Search for the cell housing the specified text and yield its (x, y) center coordinate. 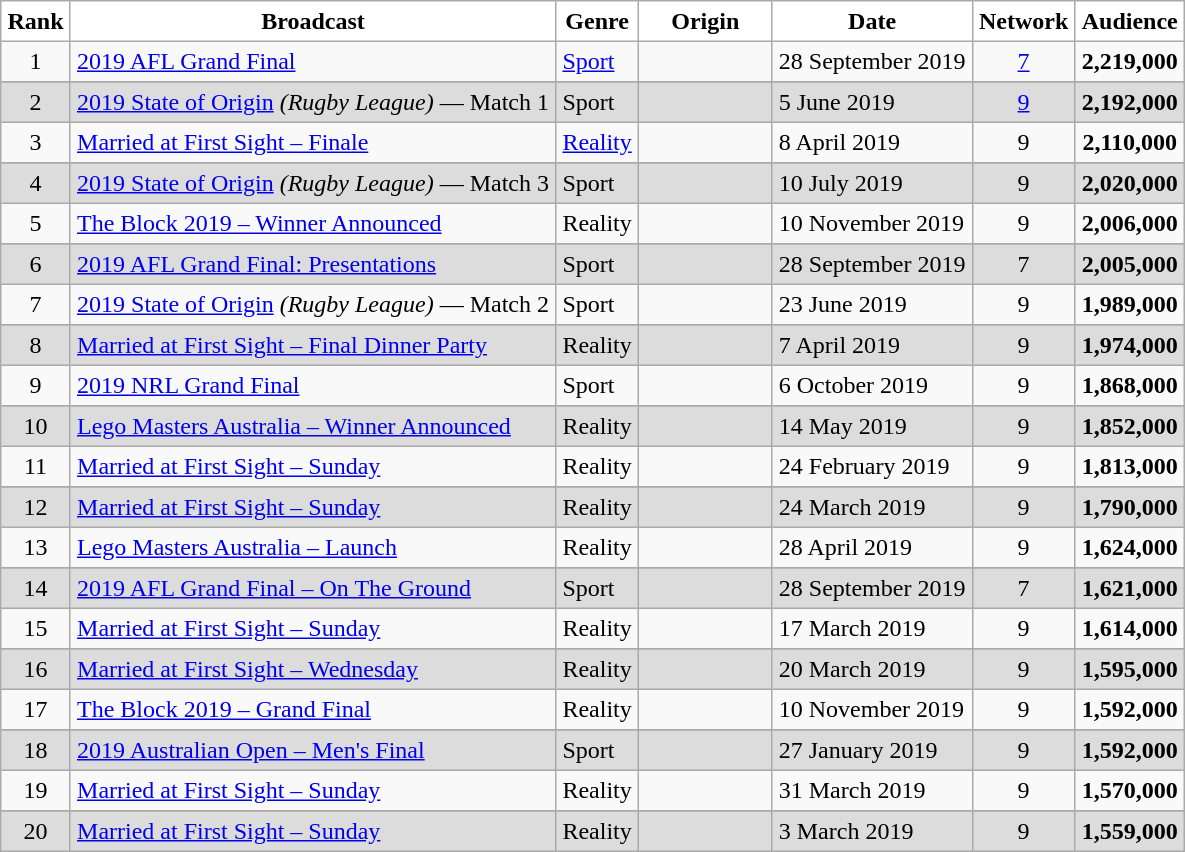
2019 State of Origin (Rugby League) — Match 2 (312, 304)
Rank (36, 21)
The Block 2019 – Grand Final (312, 709)
23 June 2019 (872, 304)
20 March 2019 (872, 669)
1,852,000 (1130, 426)
2019 State of Origin (Rugby League) — Match 1 (312, 102)
Audience (1130, 21)
27 January 2019 (872, 750)
2019 AFL Grand Final: Presentations (312, 264)
24 February 2019 (872, 466)
Date (872, 21)
Broadcast (312, 21)
13 (36, 547)
15 (36, 628)
1,813,000 (1130, 466)
Lego Masters Australia – Winner Announced (312, 426)
Married at First Sight – Finale (312, 142)
16 (36, 669)
14 (36, 588)
28 April 2019 (872, 547)
20 (36, 831)
12 (36, 507)
5 June 2019 (872, 102)
1,570,000 (1130, 790)
2019 State of Origin (Rugby League) — Match 3 (312, 183)
Lego Masters Australia – Launch (312, 547)
1,624,000 (1130, 547)
2,005,000 (1130, 264)
1,868,000 (1130, 385)
18 (36, 750)
Married at First Sight – Final Dinner Party (312, 345)
1,595,000 (1130, 669)
8 April 2019 (872, 142)
1,974,000 (1130, 345)
1,621,000 (1130, 588)
24 March 2019 (872, 507)
2019 AFL Grand Final (312, 61)
19 (36, 790)
Married at First Sight – Wednesday (312, 669)
2019 NRL Grand Final (312, 385)
17 (36, 709)
2,020,000 (1130, 183)
1,559,000 (1130, 831)
6 October 2019 (872, 385)
17 March 2019 (872, 628)
2,219,000 (1130, 61)
5 (36, 223)
7 April 2019 (872, 345)
4 (36, 183)
2019 Australian Open – Men's Final (312, 750)
11 (36, 466)
8 (36, 345)
2,192,000 (1130, 102)
2,006,000 (1130, 223)
10 July 2019 (872, 183)
3 March 2019 (872, 831)
1,989,000 (1130, 304)
2019 AFL Grand Final – On The Ground (312, 588)
14 May 2019 (872, 426)
Network (1024, 21)
1,790,000 (1130, 507)
Genre (598, 21)
1 (36, 61)
2,110,000 (1130, 142)
2 (36, 102)
6 (36, 264)
The Block 2019 – Winner Announced (312, 223)
1,614,000 (1130, 628)
10 (36, 426)
Origin (706, 21)
3 (36, 142)
31 March 2019 (872, 790)
